Return [X, Y] of the center of cell containing provided text 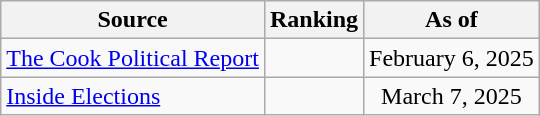
Ranking [314, 20]
As of [452, 20]
Inside Elections [133, 96]
Source [133, 20]
The Cook Political Report [133, 58]
February 6, 2025 [452, 58]
March 7, 2025 [452, 96]
